Return (x, y) of the center of cell containing provided text 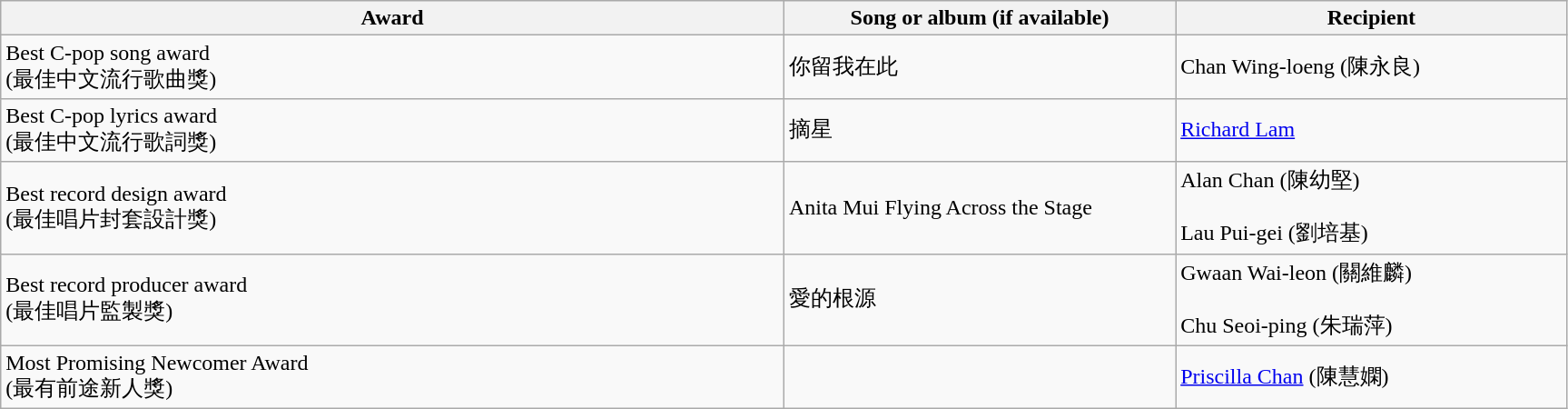
摘星 (979, 130)
你留我在此 (979, 67)
Award (392, 18)
愛的根源 (979, 300)
Priscilla Chan (陳慧嫻) (1371, 377)
Alan Chan (陳幼堅)Lau Pui-gei (劉培基) (1371, 207)
Song or album (if available) (979, 18)
Richard Lam (1371, 130)
Recipient (1371, 18)
Best C-pop lyrics award(最佳中文流行歌詞獎) (392, 130)
Anita Mui Flying Across the Stage (979, 207)
Chan Wing-loeng (陳永良) (1371, 67)
Gwaan Wai-leon (關維麟) Chu Seoi-ping (朱瑞萍) (1371, 300)
Best record producer award(最佳唱片監製獎) (392, 300)
Most Promising Newcomer Award(最有前途新人獎) (392, 377)
Best C-pop song award(最佳中文流行歌曲獎) (392, 67)
Best record design award(最佳唱片封套設計獎) (392, 207)
